Capture the cell that displays the provided text and extract its (x, y) central coordinate. 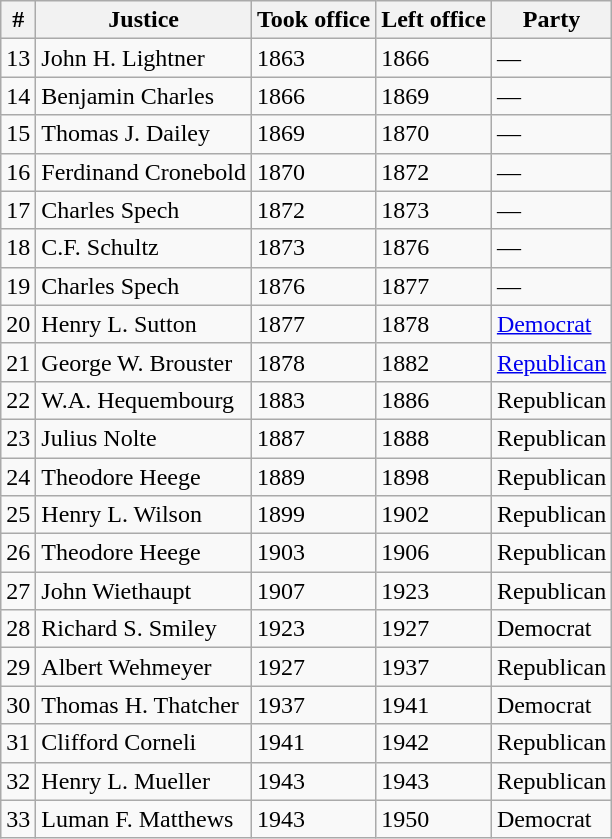
1942 (434, 743)
31 (18, 743)
George W. Brouster (144, 362)
32 (18, 781)
29 (18, 667)
33 (18, 819)
1888 (434, 438)
1882 (434, 362)
1886 (434, 400)
Henry L. Wilson (144, 515)
Party (551, 20)
John H. Lightner (144, 58)
John Wiethaupt (144, 591)
Justice (144, 20)
21 (18, 362)
1907 (314, 591)
17 (18, 210)
Thomas H. Thatcher (144, 705)
Left office (434, 20)
1902 (434, 515)
Ferdinand Cronebold (144, 172)
Luman F. Matthews (144, 819)
1863 (314, 58)
W.A. Hequembourg (144, 400)
1950 (434, 819)
16 (18, 172)
Benjamin Charles (144, 96)
15 (18, 134)
1906 (434, 553)
30 (18, 705)
1883 (314, 400)
1903 (314, 553)
Clifford Corneli (144, 743)
19 (18, 286)
Julius Nolte (144, 438)
1898 (434, 477)
14 (18, 96)
1889 (314, 477)
# (18, 20)
20 (18, 324)
1887 (314, 438)
Richard S. Smiley (144, 629)
C.F. Schultz (144, 248)
27 (18, 591)
Thomas J. Dailey (144, 134)
25 (18, 515)
Henry L. Sutton (144, 324)
22 (18, 400)
Henry L. Mueller (144, 781)
23 (18, 438)
1899 (314, 515)
Albert Wehmeyer (144, 667)
24 (18, 477)
28 (18, 629)
13 (18, 58)
Took office (314, 20)
18 (18, 248)
26 (18, 553)
